Search for the cell housing the specified text and yield its [x, y] center coordinate. 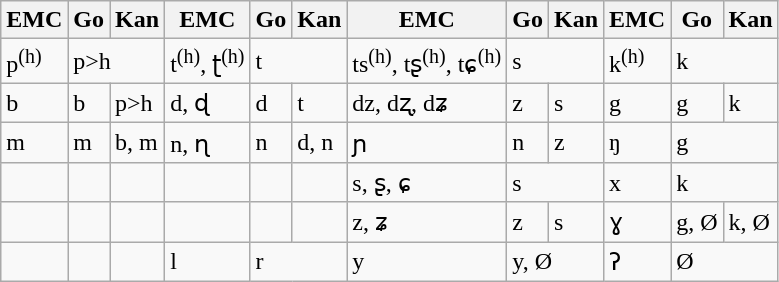
t(h), ʈ(h) [208, 62]
g, Ø [697, 222]
z, ʑ [427, 222]
d, ɖ [208, 103]
d [271, 103]
ts(h), tʂ(h), tɕ(h) [427, 62]
l [208, 262]
s, ʂ, ɕ [427, 182]
dz, dʐ, dʑ [427, 103]
ŋ [638, 143]
b, m [138, 143]
Ø [724, 262]
y, Ø [556, 262]
n, ɳ [208, 143]
ɣ [638, 222]
k(h) [638, 62]
ɲ [427, 143]
r [298, 262]
k, Ø [750, 222]
d, n [320, 143]
x [638, 182]
p(h) [34, 62]
y [427, 262]
ʔ [638, 262]
